Output the [X, Y] coordinate of the center of the cell containing the given text.  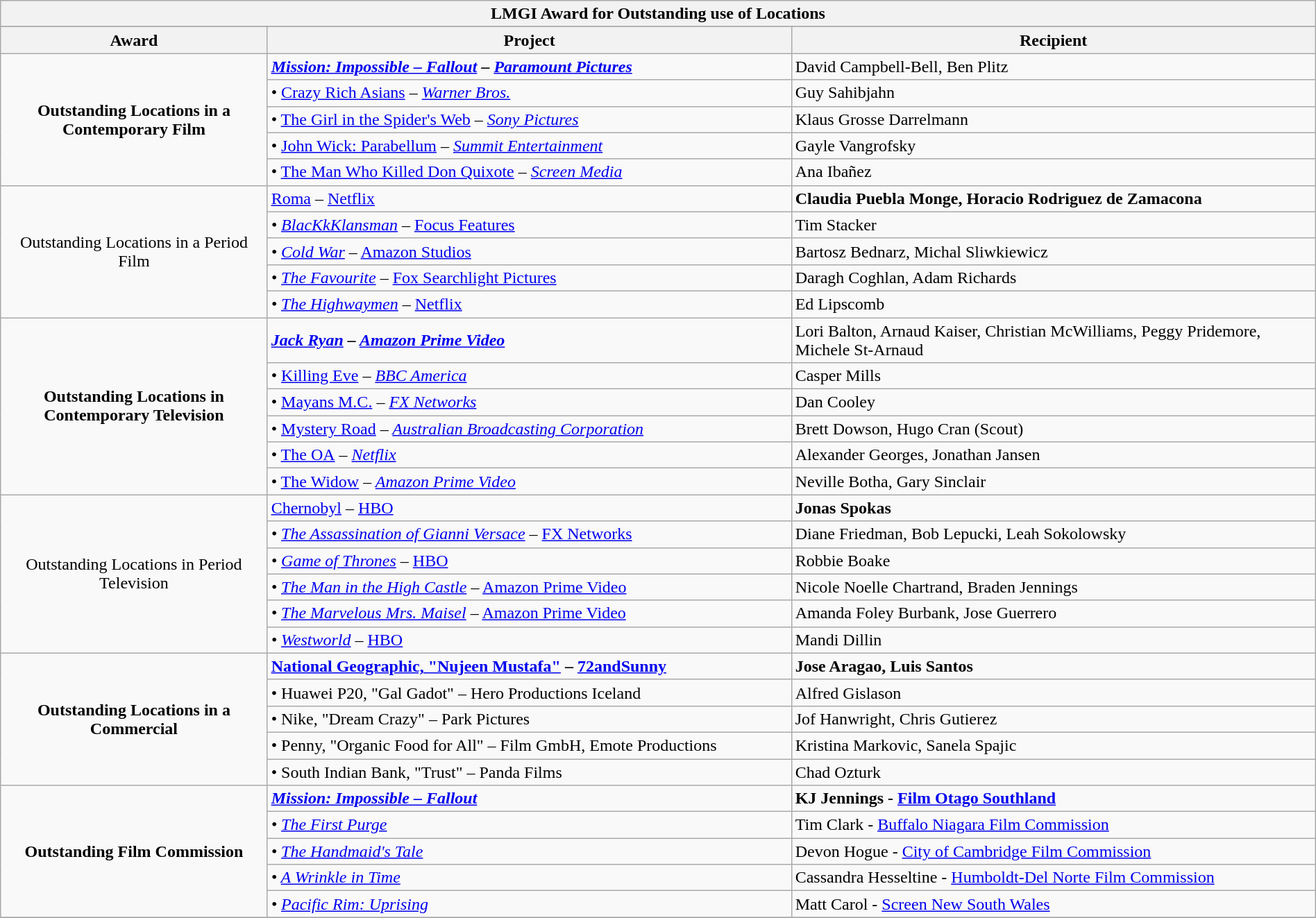
Lori Balton, Arnaud Kaiser, Christian McWilliams, Peggy Pridemore, Michele St-Arnaud [1054, 340]
• The Girl in the Spider's Web – Sony Pictures [529, 119]
Outstanding Locations in Contemporary Television [134, 407]
• South Indian Bank, "Trust" – Panda Films [529, 772]
• Crazy Rich Asians – Warner Bros. [529, 93]
Nicole Noelle Chartrand, Braden Jennings [1054, 587]
Mission: Impossible – Fallout – Paramount Pictures [529, 67]
Award [134, 40]
Claudia Puebla Monge, Horacio Rodriguez de Zamacona [1054, 198]
• The Favourite – Fox Searchlight Pictures [529, 278]
Devon Hogue - City of Cambridge Film Commission [1054, 851]
• The First Purge [529, 825]
Jack Ryan – Amazon Prime Video [529, 340]
Bartosz Bednarz, Michal Sliwkiewicz [1054, 251]
Casper Mills [1054, 376]
• Mystery Road – Australian Broadcasting Corporation [529, 429]
• The Highwaymen – Netflix [529, 304]
• Nike, "Dream Crazy" – Park Pictures [529, 719]
Tim Clark - Buffalo Niagara Film Commission [1054, 825]
Neville Botha, Gary Sinclair [1054, 482]
Jose Aragao, Luis Santos [1054, 666]
• The Handmaid's Tale [529, 851]
• The Marvelous Mrs. Maisel – Amazon Prime Video [529, 613]
Daragh Coghlan, Adam Richards [1054, 278]
• Westworld – HBO [529, 640]
Robbie Boake [1054, 561]
• Mayans M.C. – FX Networks [529, 402]
Recipient [1054, 40]
LMGI Award for Outstanding use of Locations [658, 14]
• John Wick: Parabellum – Summit Entertainment [529, 146]
Alfred Gislason [1054, 692]
Outstanding Locations in a Contemporary Film [134, 119]
• BlacKkKlansman – Focus Features [529, 225]
Ed Lipscomb [1054, 304]
• The Man Who Killed Don Quixote – Screen Media [529, 172]
KJ Jennings - Film Otago Southland [1054, 799]
National Geographic, "Nujeen Mustafa" – 72andSunny [529, 666]
Kristina Markovic, Sanela Spajic [1054, 745]
Chad Ozturk [1054, 772]
• Huawei P20, "Gal Gadot" – Hero Productions Iceland [529, 692]
Project [529, 40]
Alexander Georges, Jonathan Jansen [1054, 455]
Cassandra Hesseltine - Humboldt-Del Norte Film Commission [1054, 878]
• Penny, "Organic Food for All" – Film GmbH, Emote Productions [529, 745]
Jonas Spokas [1054, 508]
Outstanding Locations in a Period Film [134, 251]
• Game of Thrones – HBO [529, 561]
Klaus Grosse Darrelmann [1054, 119]
• Killing Eve – BBC America [529, 376]
Brett Dowson, Hugo Cran (Scout) [1054, 429]
• Cold War – Amazon Studios [529, 251]
Ana Ibañez [1054, 172]
• The Man in the High Castle – Amazon Prime Video [529, 587]
• A Wrinkle in Time [529, 878]
Gayle Vangrofsky [1054, 146]
Matt Carol - Screen New South Wales [1054, 904]
Diane Friedman, Bob Lepucki, Leah Sokolowsky [1054, 534]
Dan Cooley [1054, 402]
Chernobyl – HBO [529, 508]
Amanda Foley Burbank, Jose Guerrero [1054, 613]
Outstanding Film Commission [134, 851]
David Campbell-Bell, Ben Plitz [1054, 67]
• The Assassination of Gianni Versace – FX Networks [529, 534]
• The Widow – Amazon Prime Video [529, 482]
Guy Sahibjahn [1054, 93]
Outstanding Locations in a Commercial [134, 719]
• The OA – Netflix [529, 455]
Roma – Netflix [529, 198]
Outstanding Locations in Period Television [134, 574]
• Pacific Rim: Uprising [529, 904]
Mandi Dillin [1054, 640]
Jof Hanwright, Chris Gutierez [1054, 719]
Mission: Impossible – Fallout [529, 799]
Tim Stacker [1054, 225]
